For the text-containing cell, return its midpoint in [X, Y] coordinate format. 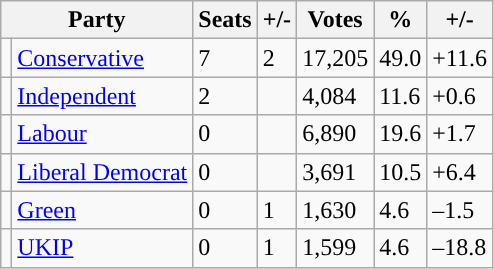
1,630 [336, 210]
19.6 [400, 134]
11.6 [400, 96]
UKIP [102, 248]
+0.6 [460, 96]
49.0 [400, 58]
Green [102, 210]
3,691 [336, 172]
–1.5 [460, 210]
–18.8 [460, 248]
Independent [102, 96]
+1.7 [460, 134]
% [400, 20]
7 [225, 58]
6,890 [336, 134]
Conservative [102, 58]
+6.4 [460, 172]
4,084 [336, 96]
Liberal Democrat [102, 172]
10.5 [400, 172]
Votes [336, 20]
17,205 [336, 58]
Labour [102, 134]
Seats [225, 20]
1,599 [336, 248]
Party [97, 20]
+11.6 [460, 58]
